Locate the cell with the specified text and output its [x, y] center coordinate. 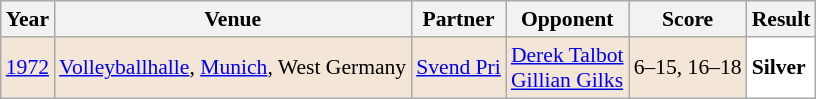
Opponent [568, 19]
6–15, 16–18 [688, 68]
1972 [28, 68]
Venue [232, 19]
Volleyballhalle, Munich, West Germany [232, 68]
Year [28, 19]
Score [688, 19]
Result [782, 19]
Partner [458, 19]
Svend Pri [458, 68]
Silver [782, 68]
Derek Talbot Gillian Gilks [568, 68]
